Detect which cell encompasses the target text, then output its [X, Y] center coordinate. 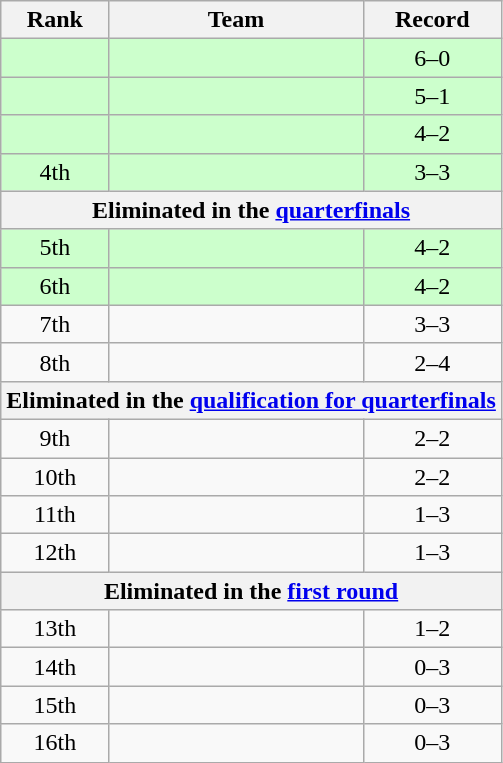
Eliminated in the quarterfinals [252, 210]
Eliminated in the qualification for quarterfinals [252, 400]
11th [55, 515]
13th [55, 629]
Record [432, 20]
7th [55, 324]
Team [236, 20]
6–0 [432, 58]
4th [55, 172]
6th [55, 286]
Eliminated in the first round [252, 591]
15th [55, 705]
9th [55, 438]
12th [55, 553]
2–4 [432, 362]
5–1 [432, 96]
5th [55, 248]
8th [55, 362]
14th [55, 667]
Rank [55, 20]
16th [55, 743]
1–2 [432, 629]
10th [55, 477]
